Provide the [x, y] coordinate of the cell's center where the given text is located.  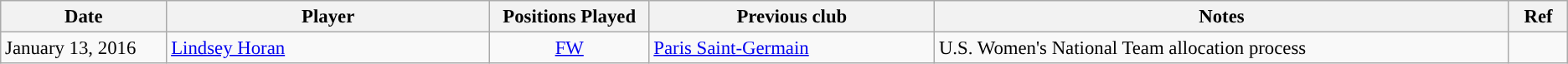
U.S. Women's National Team allocation process [1222, 48]
Paris Saint-Germain [792, 48]
Date [84, 17]
Positions Played [570, 17]
Lindsey Horan [328, 48]
Player [328, 17]
FW [570, 48]
Ref [1538, 17]
Previous club [792, 17]
January 13, 2016 [84, 48]
Notes [1222, 17]
